Extract the [x, y] coordinate from the center of the cell holding the provided text.  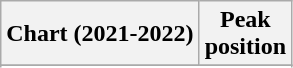
Peak position [245, 34]
Chart (2021-2022) [100, 34]
